Find where the given text appears and provide that cell's center as [X, Y] coordinate. 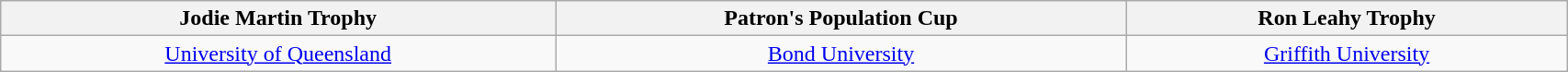
University of Queensland [278, 54]
Jodie Martin Trophy [278, 18]
Patron's Population Cup [841, 18]
Ron Leahy Trophy [1347, 18]
Griffith University [1347, 54]
Bond University [841, 54]
